Locate the cell with the specified text and output its [x, y] center coordinate. 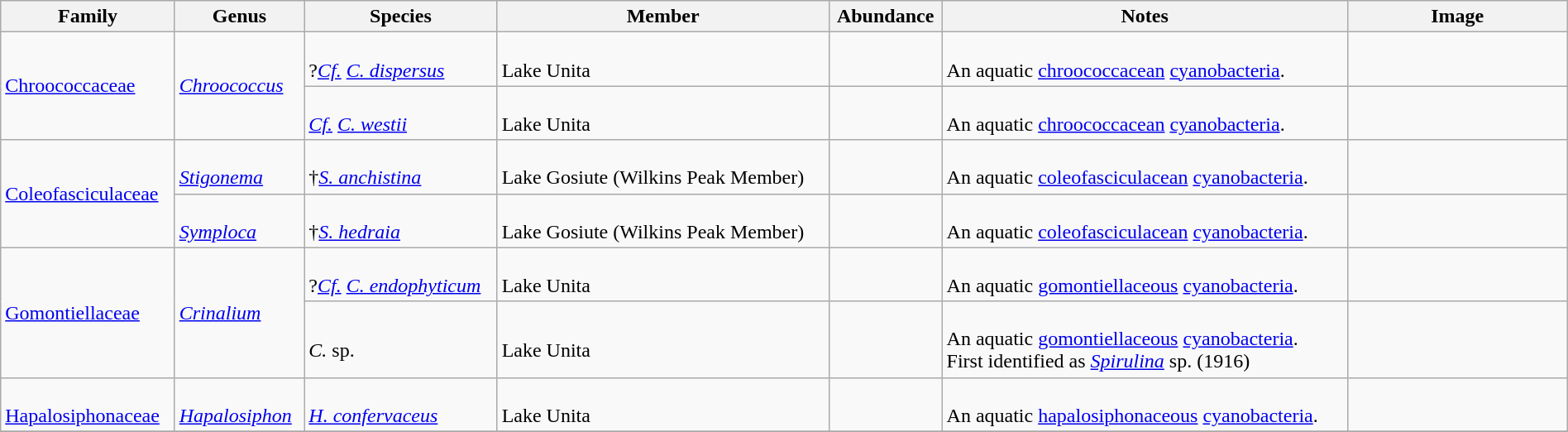
An aquatic hapalosiphonaceous cyanobacteria. [1145, 404]
Image [1457, 17]
An aquatic gomontiellaceous cyanobacteria. [1145, 275]
†S. hedraia [400, 220]
?Cf. C. dispersus [400, 60]
Notes [1145, 17]
Coleofasciculaceae [88, 194]
Family [88, 17]
Member [663, 17]
Abundance [885, 17]
Cf. C. westii [400, 113]
Symploca [240, 220]
C. sp. [400, 339]
Gomontiellaceae [88, 313]
Hapalosiphon [240, 404]
An aquatic gomontiellaceous cyanobacteria.First identified as Spirulina sp. (1916) [1145, 339]
Chroococcaceae [88, 86]
Crinalium [240, 313]
H. confervaceus [400, 404]
Genus [240, 17]
Hapalosiphonaceae [88, 404]
†S. anchistina [400, 167]
Chroococcus [240, 86]
Species [400, 17]
?Cf. C. endophyticum [400, 275]
Stigonema [240, 167]
